For the text-containing cell, return its midpoint in (x, y) coordinate format. 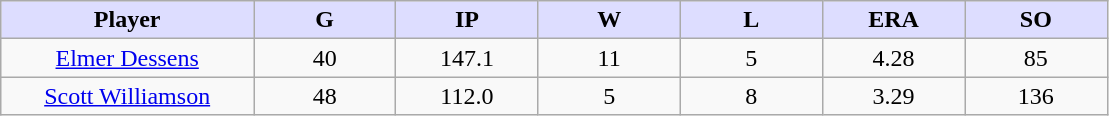
48 (325, 96)
ERA (893, 20)
85 (1036, 58)
112.0 (467, 96)
SO (1036, 20)
8 (751, 96)
G (325, 20)
136 (1036, 96)
Elmer Dessens (128, 58)
Player (128, 20)
40 (325, 58)
Scott Williamson (128, 96)
W (609, 20)
11 (609, 58)
4.28 (893, 58)
IP (467, 20)
147.1 (467, 58)
L (751, 20)
3.29 (893, 96)
